Identify which cell holds the provided text, then report its [x, y] central coordinate. 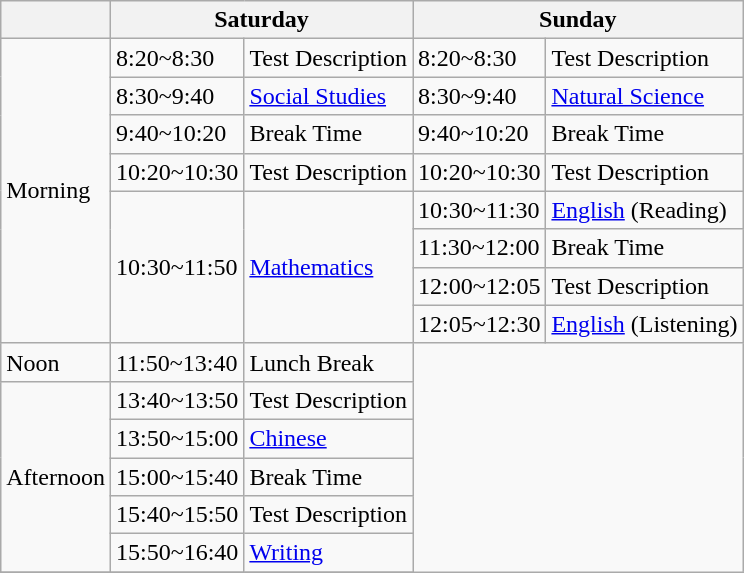
Lunch Break [328, 362]
Chinese [328, 438]
11:30~12:00 [480, 248]
15:00~15:40 [176, 477]
Noon [56, 362]
12:00~12:05 [480, 286]
Natural Science [644, 96]
English (Listening) [644, 324]
Writing [328, 553]
11:50~13:40 [176, 362]
Social Studies [328, 96]
Afternoon [56, 476]
15:50~16:40 [176, 553]
10:30~11:50 [176, 267]
Mathematics [328, 267]
13:50~15:00 [176, 438]
10:30~11:30 [480, 210]
Sunday [578, 20]
12:05~12:30 [480, 324]
Saturday [261, 20]
15:40~15:50 [176, 515]
Morning [56, 191]
English (Reading) [644, 210]
13:40~13:50 [176, 400]
